Output the [x, y] coordinate of the center of the cell containing the given text.  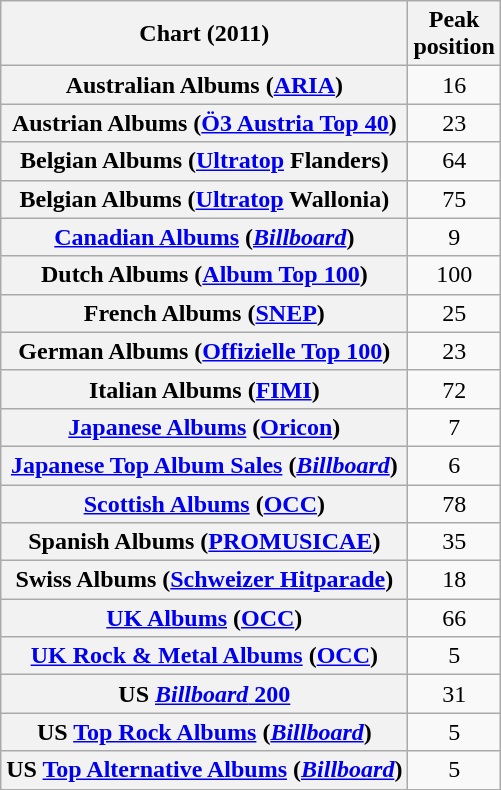
Canadian Albums (Billboard) [204, 237]
Swiss Albums (Schweizer Hitparade) [204, 580]
UK Albums (OCC) [204, 618]
Austrian Albums (Ö3 Austria Top 40) [204, 123]
US Top Rock Albums (Billboard) [204, 732]
7 [454, 427]
16 [454, 85]
Spanish Albums (PROMUSICAE) [204, 542]
Belgian Albums (Ultratop Wallonia) [204, 199]
Japanese Top Album Sales (Billboard) [204, 465]
25 [454, 313]
Italian Albums (FIMI) [204, 389]
UK Rock & Metal Albums (OCC) [204, 656]
66 [454, 618]
18 [454, 580]
US Top Alternative Albums (Billboard) [204, 770]
Chart (2011) [204, 34]
Scottish Albums (OCC) [204, 503]
Australian Albums (ARIA) [204, 85]
Japanese Albums (Oricon) [204, 427]
64 [454, 161]
78 [454, 503]
Dutch Albums (Album Top 100) [204, 275]
9 [454, 237]
31 [454, 694]
US Billboard 200 [204, 694]
German Albums (Offizielle Top 100) [204, 351]
6 [454, 465]
French Albums (SNEP) [204, 313]
Peakposition [454, 34]
35 [454, 542]
72 [454, 389]
100 [454, 275]
Belgian Albums (Ultratop Flanders) [204, 161]
75 [454, 199]
